Return (x, y) of the center of cell containing provided text 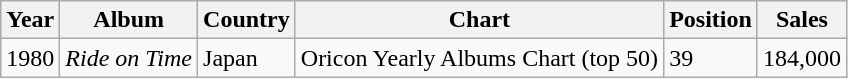
Country (247, 20)
184,000 (802, 58)
Japan (247, 58)
Ride on Time (129, 58)
39 (711, 58)
Year (30, 20)
Album (129, 20)
Sales (802, 20)
1980 (30, 58)
Oricon Yearly Albums Chart (top 50) (479, 58)
Chart (479, 20)
Position (711, 20)
